Provide the [X, Y] coordinate of the cell's center where the given text is located.  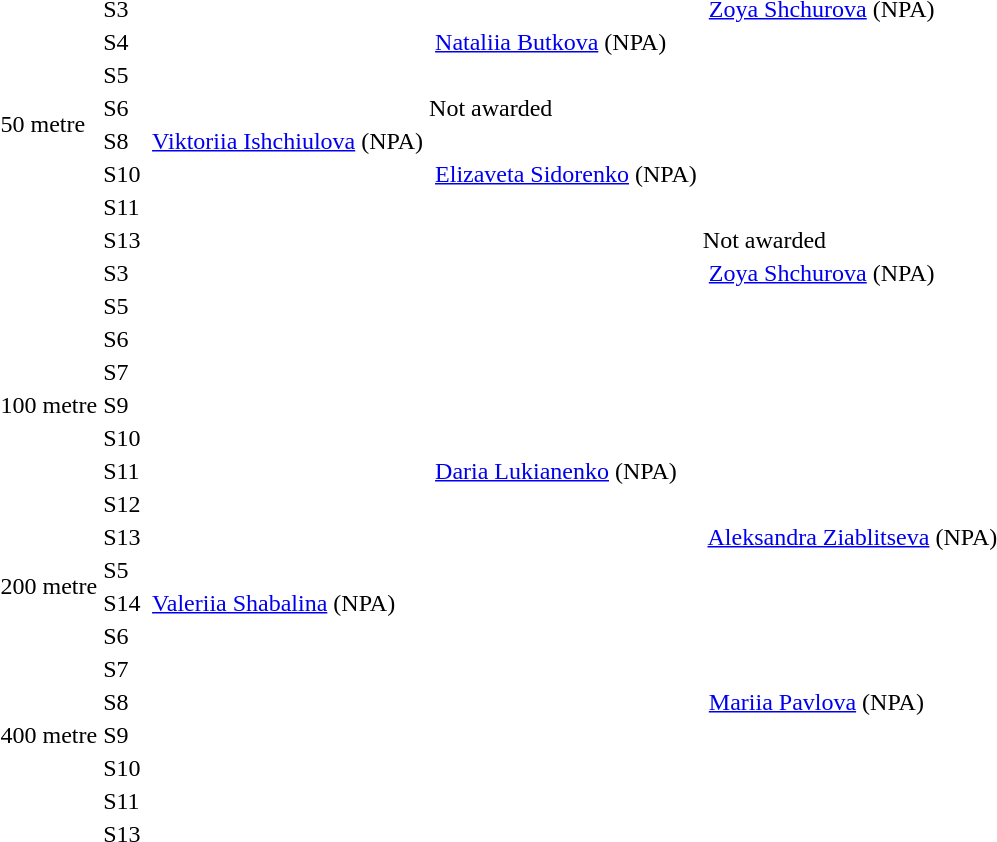
Viktoriia Ishchiulova (NPA) [285, 141]
S12 [122, 504]
Valeriia Shabalina (NPA) [285, 603]
S14 [122, 603]
S4 [122, 42]
S3 [122, 273]
Elizaveta Sidorenko (NPA) [564, 174]
Daria Lukianenko (NPA) [564, 471]
Not awarded [564, 108]
Nataliia Butkova (NPA) [564, 42]
